Detect which cell encompasses the target text, then output its (x, y) center coordinate. 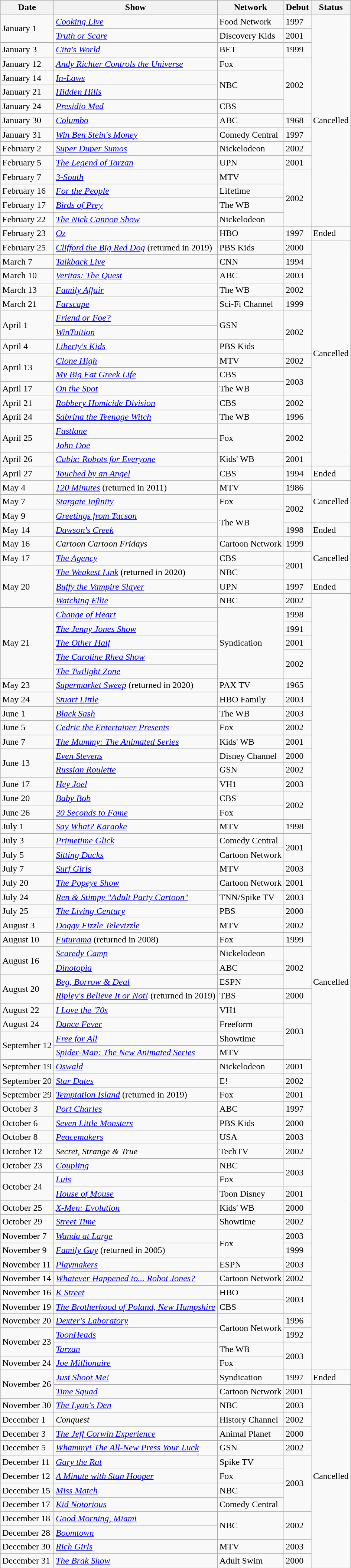
Fastlane (135, 431)
Supermarket Sweep (returned in 2020) (135, 685)
June 26 (27, 812)
Clifford the Big Red Dog (returned in 2019) (135, 247)
Birds of Prey (135, 205)
January 30 (27, 120)
Family Affair (135, 290)
October 25 (27, 1208)
Robbery Homicide Division (135, 403)
TBS (250, 996)
October 23 (27, 1165)
Touched by an Angel (135, 473)
April 1 (27, 325)
May 21 (27, 643)
Say What? Karaoke (135, 826)
Food Network (250, 22)
K Street (135, 1292)
March 7 (27, 262)
Conquest (135, 1420)
A Minute with Stan Hooper (135, 1476)
Cubix: Robots for Everyone (135, 459)
April 25 (27, 438)
Change of Heart (135, 614)
December 18 (27, 1518)
December 31 (27, 1561)
August 10 (27, 939)
Stargate Infinity (135, 502)
Hidden Hills (135, 92)
The Brak Show (135, 1561)
May 9 (27, 516)
September 12 (27, 1045)
October 24 (27, 1187)
Surf Girls (135, 869)
Animal Planet (250, 1434)
May 24 (27, 699)
Cedric the Entertainer Presents (135, 728)
30 Seconds to Fame (135, 812)
Truth or Scare (135, 36)
October 6 (27, 1123)
The Living Century (135, 911)
April 27 (27, 473)
Futurama (returned in 2008) (135, 939)
January 14 (27, 78)
December 11 (27, 1462)
February 17 (27, 205)
Dinotopia (135, 968)
For the People (135, 191)
December 30 (27, 1547)
Watching Ellie (135, 600)
July 5 (27, 854)
March 10 (27, 276)
June 20 (27, 798)
1986 (298, 488)
July 24 (27, 897)
1992 (298, 1335)
My Big Fat Greek Life (135, 374)
Spike TV (250, 1462)
1991 (298, 629)
February 25 (27, 247)
Kid Notorious (135, 1504)
April 13 (27, 367)
August 3 (27, 925)
HBO Family (250, 699)
Freeform (250, 1024)
Ren & Stimpy "Adult Party Cartoon" (135, 897)
ToonHeads (135, 1335)
The Mummy: The Animated Series (135, 742)
February 22 (27, 219)
Just Shoot Me! (135, 1377)
Doggy Fizzle Televizzle (135, 925)
Oz (135, 233)
The Twilight Zone (135, 671)
Primetime Glick (135, 840)
TechTV (250, 1151)
July 7 (27, 869)
PAX TV (250, 685)
Scaredy Camp (135, 954)
Playmakers (135, 1264)
Russian Roulette (135, 770)
The Caroline Rhea Show (135, 657)
January 1 (27, 29)
Buffy the Vampire Slayer (135, 586)
January 21 (27, 92)
November 7 (27, 1236)
Seven Little Monsters (135, 1123)
On the Spot (135, 388)
December 17 (27, 1504)
June 1 (27, 714)
July 20 (27, 883)
Baby Bob (135, 798)
Super Duper Sumos (135, 148)
Oswald (135, 1066)
Debut (298, 7)
Family Guy (returned in 2005) (135, 1250)
The Nick Cannon Show (135, 219)
December 12 (27, 1476)
John Doe (135, 445)
Liberty's Kids (135, 346)
Port Charles (135, 1109)
May 17 (27, 558)
Sitting Ducks (135, 854)
June 13 (27, 763)
E! (250, 1081)
CNN (250, 262)
The Popeye Show (135, 883)
BET (250, 50)
June 7 (27, 742)
PBS (250, 911)
Dawson's Creek (135, 530)
May 20 (27, 586)
I Love the '70s (135, 1010)
November 19 (27, 1306)
Peacemakers (135, 1137)
Free for All (135, 1038)
August 20 (27, 989)
June 17 (27, 784)
January 12 (27, 64)
December 3 (27, 1434)
The Legend of Tarzan (135, 163)
120 Minutes (returned in 2011) (135, 488)
August 16 (27, 961)
Star Dates (135, 1081)
October 8 (27, 1137)
In-Laws (135, 78)
Stuart Little (135, 699)
The Jenny Jones Show (135, 629)
Win Ben Stein's Money (135, 134)
Wanda at Large (135, 1236)
January 24 (27, 106)
Spider-Man: The New Animated Series (135, 1052)
November 14 (27, 1278)
Greetings from Tucson (135, 516)
November 16 (27, 1292)
February 23 (27, 233)
Cooking Live (135, 22)
Network (250, 7)
Whatever Happened to... Robot Jones? (135, 1278)
Cartoon Cartoon Fridays (135, 544)
Date (27, 7)
October 3 (27, 1109)
X-Men: Evolution (135, 1208)
February 2 (27, 148)
3-South (135, 177)
House of Mouse (135, 1194)
November 20 (27, 1321)
May 16 (27, 544)
September 29 (27, 1095)
Farscape (135, 304)
USA (250, 1137)
Veritas: The Quest (135, 276)
August 24 (27, 1024)
February 5 (27, 163)
1968 (298, 120)
Temptation Island (returned in 2019) (135, 1095)
Clone High (135, 360)
Joe Millionaire (135, 1363)
TNN/Spike TV (250, 897)
May 23 (27, 685)
Black Sash (135, 714)
January 3 (27, 50)
May 7 (27, 502)
Talkback Live (135, 262)
Friend or Foe? (135, 318)
August 22 (27, 1010)
Coupling (135, 1165)
Secret, Strange & True (135, 1151)
December 1 (27, 1420)
April 21 (27, 403)
Boomtown (135, 1533)
Sabrina the Teenage Witch (135, 417)
The Other Half (135, 643)
December 5 (27, 1448)
Toon Disney (250, 1194)
February 7 (27, 177)
Luis (135, 1180)
July 3 (27, 840)
Andy Richter Controls the Universe (135, 64)
April 26 (27, 459)
January 31 (27, 134)
November 11 (27, 1264)
Presidio Med (135, 106)
Miss Match (135, 1490)
Show (135, 7)
Sci-Fi Channel (250, 304)
Hey Joel (135, 784)
Columbo (135, 120)
The Lyon's Den (135, 1405)
Time Squad (135, 1391)
May 4 (27, 488)
Dance Fever (135, 1024)
Adult Swim (250, 1561)
April 24 (27, 417)
1965 (298, 685)
November 23 (27, 1342)
The Weakest Link (returned in 2020) (135, 572)
Good Morning, Miami (135, 1518)
May 14 (27, 530)
October 12 (27, 1151)
Rich Girls (135, 1547)
July 25 (27, 911)
December 15 (27, 1490)
February 16 (27, 191)
September 20 (27, 1081)
October 29 (27, 1222)
June 5 (27, 728)
The Brotherhood of Poland, New Hampshire (135, 1306)
November 30 (27, 1405)
Status (331, 7)
Street Time (135, 1222)
The Agency (135, 558)
Disney Channel (250, 756)
Cita's World (135, 50)
The Jeff Corwin Experience (135, 1434)
Beg, Borrow & Deal (135, 982)
History Channel (250, 1420)
Even Stevens (135, 756)
November 9 (27, 1250)
Ripley's Believe It or Not! (returned in 2019) (135, 996)
March 21 (27, 304)
September 19 (27, 1066)
April 4 (27, 346)
WinTuition (135, 332)
Lifetime (250, 191)
Whammy! The All-New Press Your Luck (135, 1448)
November 24 (27, 1363)
March 13 (27, 290)
Tarzan (135, 1349)
Gary the Rat (135, 1462)
July 1 (27, 826)
December 28 (27, 1533)
Dexter's Laboratory (135, 1321)
November 26 (27, 1384)
Discovery Kids (250, 36)
April 17 (27, 388)
